Find where the given text appears and provide that cell's center as (X, Y) coordinate. 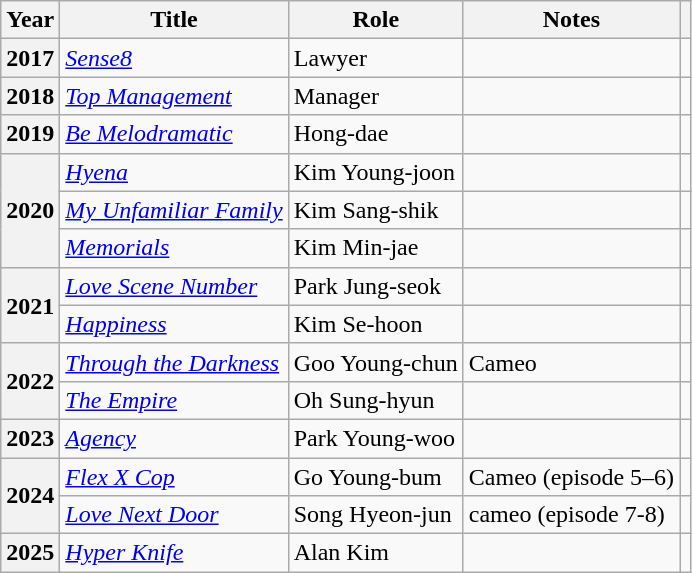
Hyper Knife (174, 553)
2024 (30, 496)
Hyena (174, 172)
Cameo (episode 5–6) (571, 477)
cameo (episode 7-8) (571, 515)
2017 (30, 58)
Top Management (174, 96)
2025 (30, 553)
Oh Sung-hyun (376, 400)
Kim Sang-shik (376, 210)
Kim Min-jae (376, 248)
Park Young-woo (376, 438)
Be Melodramatic (174, 134)
Notes (571, 20)
Flex X Cop (174, 477)
Through the Darkness (174, 362)
Song Hyeon-jun (376, 515)
2018 (30, 96)
Park Jung-seok (376, 286)
Hong-dae (376, 134)
Love Next Door (174, 515)
Year (30, 20)
Kim Se-hoon (376, 324)
2020 (30, 210)
Goo Young-chun (376, 362)
Memorials (174, 248)
2021 (30, 305)
Sense8 (174, 58)
Love Scene Number (174, 286)
Agency (174, 438)
2023 (30, 438)
The Empire (174, 400)
Lawyer (376, 58)
Cameo (571, 362)
2022 (30, 381)
My Unfamiliar Family (174, 210)
Happiness (174, 324)
Go Young-bum (376, 477)
2019 (30, 134)
Role (376, 20)
Alan Kim (376, 553)
Manager (376, 96)
Kim Young-joon (376, 172)
Title (174, 20)
